Determine the (x, y) coordinate at the center of the cell enclosing the given text.  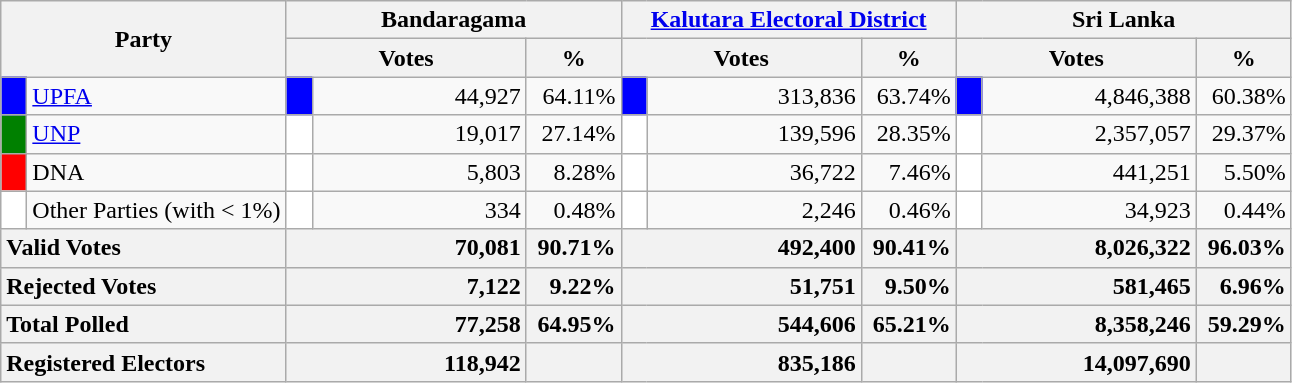
2,246 (754, 210)
118,942 (406, 362)
835,186 (741, 362)
5,803 (419, 172)
0.44% (1244, 210)
Kalutara Electoral District (788, 20)
59.29% (1244, 324)
51,751 (741, 286)
70,081 (406, 248)
544,606 (741, 324)
64.95% (574, 324)
313,836 (754, 96)
0.48% (574, 210)
Registered Electors (144, 362)
334 (419, 210)
8,358,246 (1076, 324)
Bandaragama (454, 20)
44,927 (419, 96)
Sri Lanka (1124, 20)
441,251 (1089, 172)
90.41% (908, 248)
139,596 (754, 134)
63.74% (908, 96)
96.03% (1244, 248)
Total Polled (144, 324)
27.14% (574, 134)
581,465 (1076, 286)
5.50% (1244, 172)
Valid Votes (144, 248)
UPFA (156, 96)
UNP (156, 134)
2,357,057 (1089, 134)
9.50% (908, 286)
28.35% (908, 134)
8.28% (574, 172)
DNA (156, 172)
29.37% (1244, 134)
Other Parties (with < 1%) (156, 210)
90.71% (574, 248)
4,846,388 (1089, 96)
6.96% (1244, 286)
14,097,690 (1076, 362)
492,400 (741, 248)
65.21% (908, 324)
34,923 (1089, 210)
9.22% (574, 286)
7.46% (908, 172)
36,722 (754, 172)
Rejected Votes (144, 286)
77,258 (406, 324)
Party (144, 39)
0.46% (908, 210)
60.38% (1244, 96)
8,026,322 (1076, 248)
7,122 (406, 286)
19,017 (419, 134)
64.11% (574, 96)
